Extract the (X, Y) coordinate from the center of the cell holding the provided text.  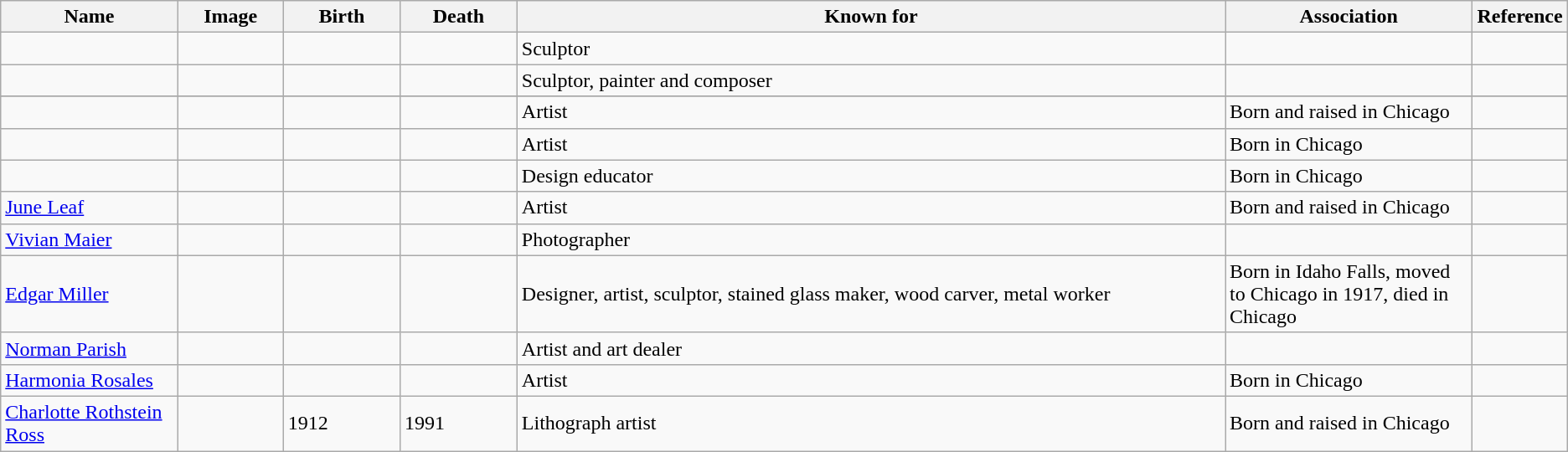
June Leaf (89, 208)
Lithograph artist (871, 424)
1912 (342, 424)
Born in Idaho Falls, moved to Chicago in 1917, died in Chicago (1349, 294)
Image (230, 17)
Vivian Maier (89, 239)
Designer, artist, sculptor, stained glass maker, wood carver, metal worker (871, 294)
Design educator (871, 176)
Charlotte Rothstein Ross (89, 424)
Sculptor (871, 49)
1991 (459, 424)
Association (1349, 17)
Known for (871, 17)
Norman Parish (89, 348)
Birth (342, 17)
Name (89, 17)
Sculptor, painter and composer (871, 80)
Harmonia Rosales (89, 380)
Artist and art dealer (871, 348)
Photographer (871, 239)
Death (459, 17)
Edgar Miller (89, 294)
Reference (1519, 17)
